Pinpoint the cell where the given text exists, returning its [X, Y] midpoint coordinate. 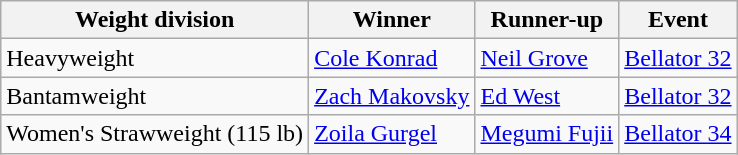
Event [678, 20]
Bellator 34 [678, 134]
Winner [392, 20]
Zoila Gurgel [392, 134]
Women's Strawweight (115 lb) [155, 134]
Megumi Fujii [547, 134]
Bantamweight [155, 96]
Ed West [547, 96]
Weight division [155, 20]
Cole Konrad [392, 58]
Heavyweight [155, 58]
Runner-up [547, 20]
Neil Grove [547, 58]
Zach Makovsky [392, 96]
